Return [X, Y] of the center of cell containing provided text 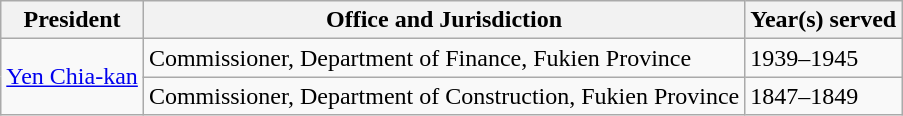
Commissioner, Department of Finance, Fukien Province [444, 58]
Year(s) served [824, 20]
Yen Chia-kan [72, 77]
1847–1849 [824, 96]
1939–1945 [824, 58]
President [72, 20]
Commissioner, Department of Construction, Fukien Province [444, 96]
Office and Jurisdiction [444, 20]
